Search for the cell housing the specified text and yield its [X, Y] center coordinate. 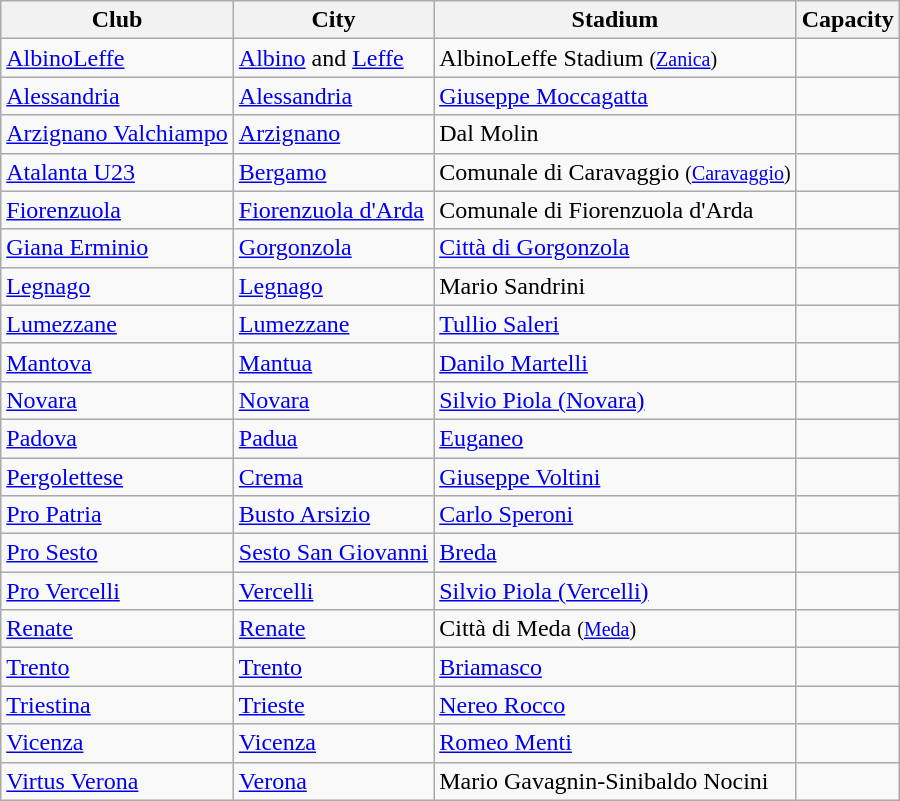
Comunale di Fiorenzuola d'Arda [616, 210]
Silvio Piola (Vercelli) [616, 591]
Vercelli [333, 591]
Atalanta U23 [118, 172]
Carlo Speroni [616, 515]
Sesto San Giovanni [333, 553]
Triestina [118, 705]
Arzignano [333, 134]
City [333, 20]
Briamasco [616, 667]
Capacity [848, 20]
Giana Erminio [118, 248]
Mantua [333, 362]
Euganeo [616, 438]
Nereo Rocco [616, 705]
Arzignano Valchiampo [118, 134]
Silvio Piola (Novara) [616, 400]
Mario Sandrini [616, 286]
Pergolettese [118, 477]
Pro Patria [118, 515]
Stadium [616, 20]
Padua [333, 438]
Gorgonzola [333, 248]
Fiorenzuola d'Arda [333, 210]
AlbinoLeffe [118, 58]
Tullio Saleri [616, 324]
AlbinoLeffe Stadium (Zanica) [616, 58]
Trieste [333, 705]
Albino and Leffe [333, 58]
Città di Gorgonzola [616, 248]
Pro Vercelli [118, 591]
Giuseppe Voltini [616, 477]
Comunale di Caravaggio (Caravaggio) [616, 172]
Giuseppe Moccagatta [616, 96]
Bergamo [333, 172]
Breda [616, 553]
Pro Sesto [118, 553]
Crema [333, 477]
Danilo Martelli [616, 362]
Fiorenzuola [118, 210]
Padova [118, 438]
Mario Gavagnin-Sinibaldo Nocini [616, 781]
Romeo Menti [616, 743]
Club [118, 20]
Verona [333, 781]
Busto Arsizio [333, 515]
Città di Meda (Meda) [616, 629]
Virtus Verona [118, 781]
Dal Molin [616, 134]
Mantova [118, 362]
